From the cell containing the given text, extract its center point as (X, Y) coordinate. 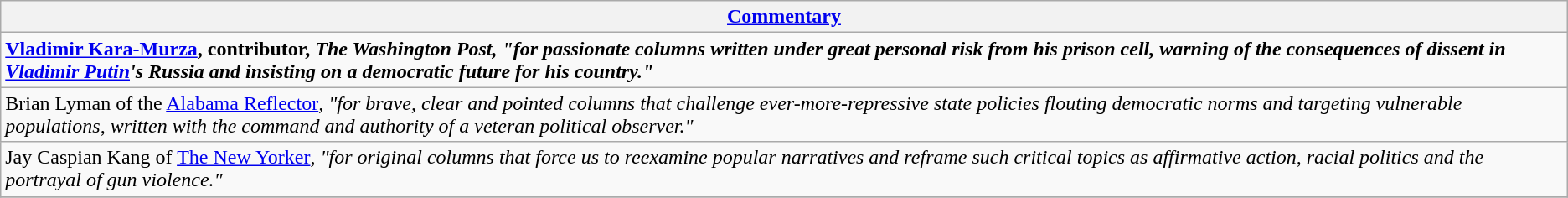
Commentary (784, 17)
